Determine the (x, y) coordinate at the center of the cell enclosing the given text.  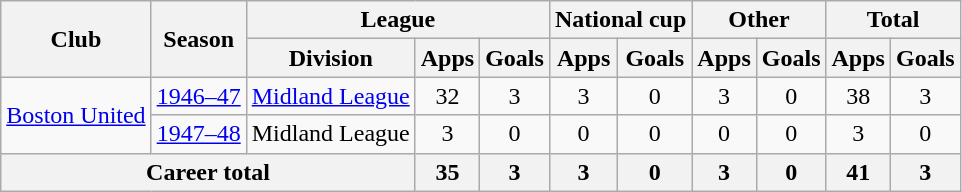
Total (893, 20)
32 (447, 96)
41 (858, 172)
Club (76, 39)
38 (858, 96)
Other (759, 20)
1947–48 (198, 134)
35 (447, 172)
Career total (208, 172)
Season (198, 39)
Division (330, 58)
League (398, 20)
1946–47 (198, 96)
Boston United (76, 115)
National cup (620, 20)
